Output the (X, Y) coordinate of the center of the cell containing the given text.  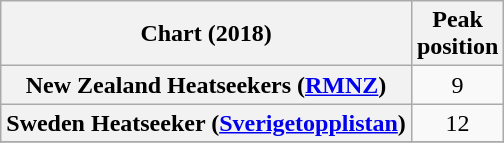
12 (457, 123)
New Zealand Heatseekers (RMNZ) (206, 85)
Peak position (457, 34)
Sweden Heatseeker (Sverigetopplistan) (206, 123)
9 (457, 85)
Chart (2018) (206, 34)
